For the text-containing cell, return its midpoint in (X, Y) coordinate format. 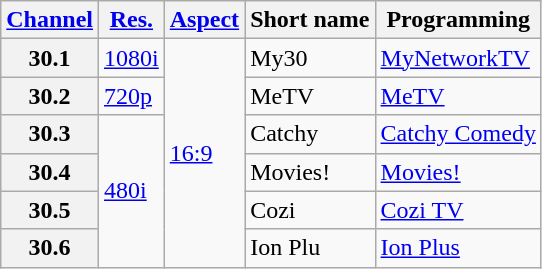
Aspect (204, 20)
Res. (132, 20)
30.1 (50, 58)
Ion Plu (310, 248)
480i (132, 191)
16:9 (204, 153)
30.6 (50, 248)
My30 (310, 58)
Programming (458, 20)
Short name (310, 20)
Catchy Comedy (458, 134)
30.5 (50, 210)
30.2 (50, 96)
Cozi TV (458, 210)
1080i (132, 58)
Catchy (310, 134)
720p (132, 96)
30.4 (50, 172)
Cozi (310, 210)
Ion Plus (458, 248)
30.3 (50, 134)
Channel (50, 20)
MyNetworkTV (458, 58)
